For the text-containing cell, return its midpoint in (X, Y) coordinate format. 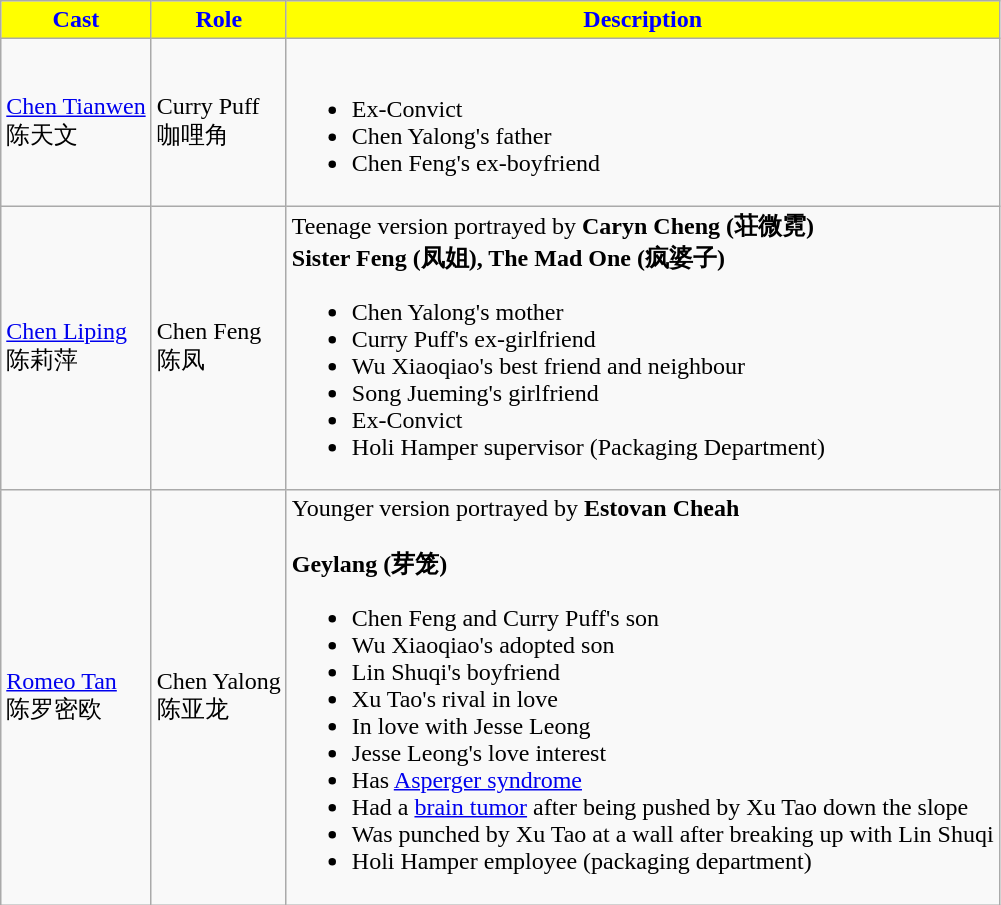
Chen Feng 陈凤 (218, 348)
Role (218, 20)
Cast (76, 20)
Ex-ConvictChen Yalong's fatherChen Feng's ex-boyfriend (642, 122)
Chen Tianwen 陈天文 (76, 122)
Curry Puff 咖哩角 (218, 122)
Chen Liping 陈莉萍 (76, 348)
Chen Yalong 陈亚龙 (218, 698)
Description (642, 20)
Romeo Tan 陈罗密欧 (76, 698)
